Find where the given text appears and provide that cell's center as [x, y] coordinate. 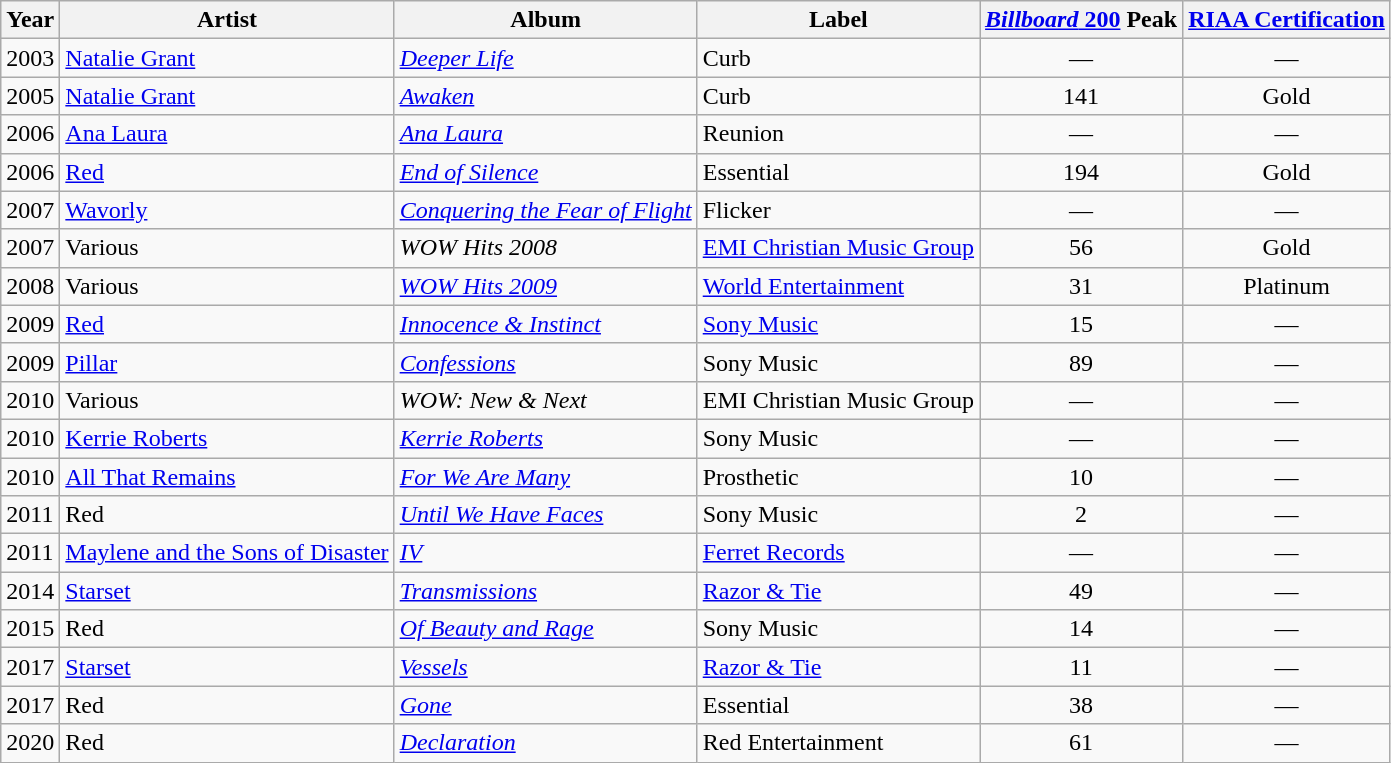
Platinum [1287, 286]
Ferret Records [838, 553]
2008 [30, 286]
14 [1082, 629]
Conquering the Fear of Flight [546, 210]
RIAA Certification [1287, 20]
WOW Hits 2008 [546, 248]
World Entertainment [838, 286]
Maylene and the Sons of Disaster [227, 553]
Wavorly [227, 210]
Confessions [546, 362]
Label [838, 20]
2014 [30, 591]
194 [1082, 172]
IV [546, 553]
Deeper Life [546, 58]
2020 [30, 743]
141 [1082, 96]
38 [1082, 705]
Album [546, 20]
2003 [30, 58]
Artist [227, 20]
WOW Hits 2009 [546, 286]
Until We Have Faces [546, 515]
Transmissions [546, 591]
49 [1082, 591]
End of Silence [546, 172]
Innocence & Instinct [546, 324]
Of Beauty and Rage [546, 629]
Year [30, 20]
89 [1082, 362]
Pillar [227, 362]
Red Entertainment [838, 743]
Awaken [546, 96]
Gone [546, 705]
10 [1082, 477]
31 [1082, 286]
56 [1082, 248]
Declaration [546, 743]
WOW: New & Next [546, 400]
2 [1082, 515]
All That Remains [227, 477]
Billboard 200 Peak [1082, 20]
15 [1082, 324]
61 [1082, 743]
11 [1082, 667]
2015 [30, 629]
For We Are Many [546, 477]
Flicker [838, 210]
2005 [30, 96]
Reunion [838, 134]
Prosthetic [838, 477]
Vessels [546, 667]
